Scan for the cell matching the given text and deliver its (X, Y) coordinate at center. 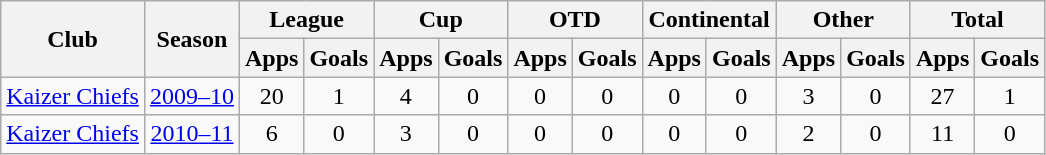
27 (942, 96)
Cup (441, 20)
OTD (575, 20)
2010–11 (192, 134)
4 (406, 96)
Continental (709, 20)
2 (808, 134)
Total (977, 20)
2009–10 (192, 96)
Other (843, 20)
Season (192, 39)
League (306, 20)
6 (271, 134)
20 (271, 96)
11 (942, 134)
Club (73, 39)
